Determine the [X, Y] coordinate at the center of the cell enclosing the given text.  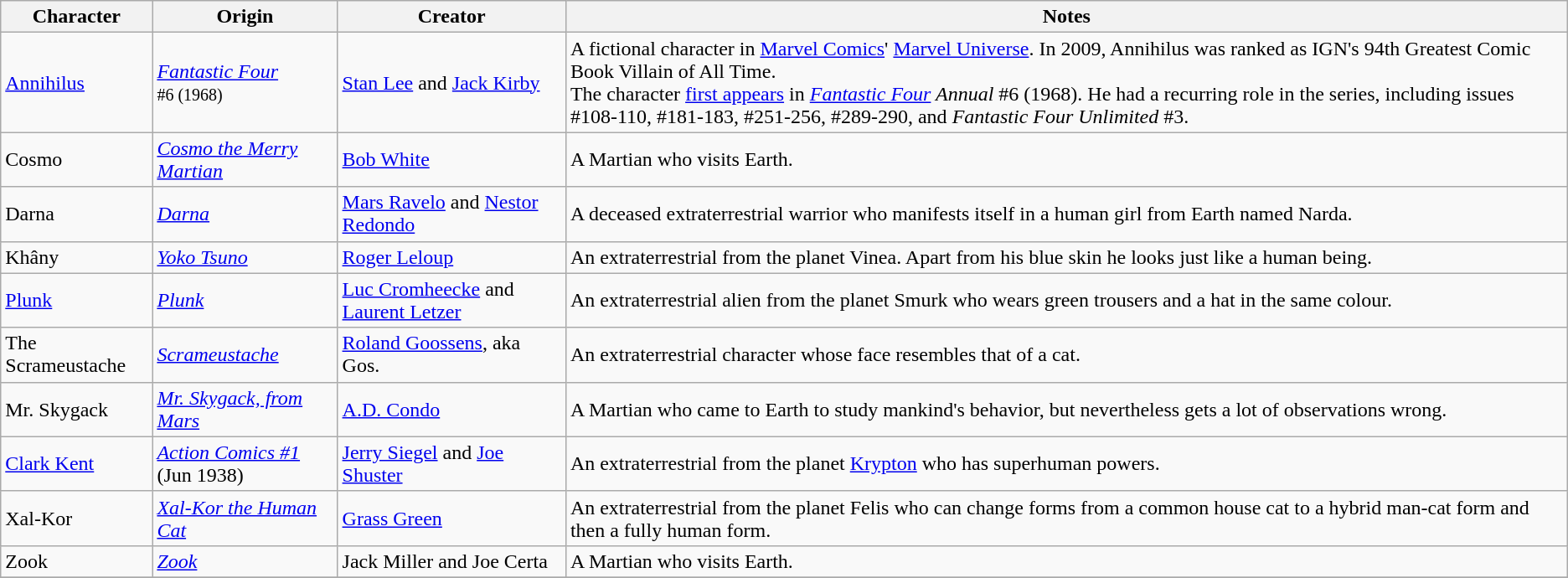
Fantastic Four #6 (1968) [245, 82]
Creator [451, 17]
Mars Ravelo and Nestor Redondo [451, 214]
An extraterrestrial from the planet Felis who can change forms from a common house cat to a hybrid man-cat form and then a fully human form. [1066, 518]
Origin [245, 17]
Khâny [77, 257]
Yoko Tsuno [245, 257]
A deceased extraterrestrial warrior who manifests itself in a human girl from Earth named Narda. [1066, 214]
Clark Kent [77, 464]
Character [77, 17]
Mr. Skygack, from Mars [245, 409]
Notes [1066, 17]
Jack Miller and Joe Certa [451, 561]
Annihilus [77, 82]
Grass Green [451, 518]
Mr. Skygack [77, 409]
The Scrameustache [77, 355]
Roland Goossens, aka Gos. [451, 355]
An extraterrestrial alien from the planet Smurk who wears green trousers and a hat in the same colour. [1066, 300]
Bob White [451, 159]
A.D. Condo [451, 409]
Cosmo [77, 159]
An extraterrestrial character whose face resembles that of a cat. [1066, 355]
Luc Cromheecke and Laurent Letzer [451, 300]
Roger Leloup [451, 257]
Action Comics #1(Jun 1938) [245, 464]
An extraterrestrial from the planet Vinea. Apart from his blue skin he looks just like a human being. [1066, 257]
Xal-Kor [77, 518]
Cosmo the Merry Martian [245, 159]
An extraterrestrial from the planet Krypton who has superhuman powers. [1066, 464]
A Martian who came to Earth to study mankind's behavior, but nevertheless gets a lot of observations wrong. [1066, 409]
Xal-Kor the Human Cat [245, 518]
Jerry Siegel and Joe Shuster [451, 464]
Scrameustache [245, 355]
Stan Lee and Jack Kirby [451, 82]
